Return the [X, Y] coordinate for the center point of the cell that contains the specified text.  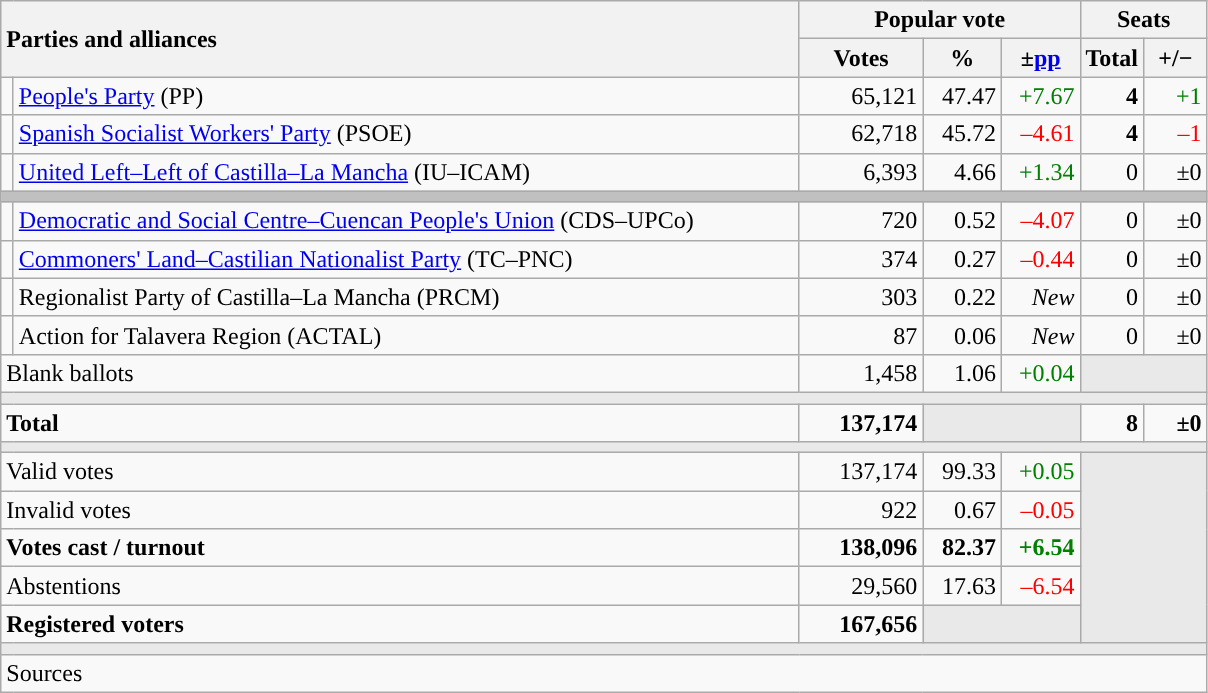
–4.07 [1040, 221]
Votes [861, 58]
+0.05 [1040, 472]
Commoners' Land–Castilian Nationalist Party (TC–PNC) [406, 259]
922 [861, 510]
Regionalist Party of Castilla–La Mancha (PRCM) [406, 297]
Popular vote [940, 20]
4.66 [962, 172]
+7.67 [1040, 96]
45.72 [962, 134]
65,121 [861, 96]
Abstentions [400, 586]
Action for Talavera Region (ACTAL) [406, 335]
167,656 [861, 624]
–0.44 [1040, 259]
–1 [1176, 134]
% [962, 58]
Parties and alliances [400, 39]
+6.54 [1040, 548]
82.37 [962, 548]
1,458 [861, 373]
Registered voters [400, 624]
±pp [1040, 58]
6,393 [861, 172]
374 [861, 259]
47.47 [962, 96]
Invalid votes [400, 510]
303 [861, 297]
138,096 [861, 548]
Democratic and Social Centre–Cuencan People's Union (CDS–UPCo) [406, 221]
United Left–Left of Castilla–La Mancha (IU–ICAM) [406, 172]
62,718 [861, 134]
0.22 [962, 297]
+0.04 [1040, 373]
–4.61 [1040, 134]
+1 [1176, 96]
8 [1112, 423]
+/− [1176, 58]
720 [861, 221]
Seats [1144, 20]
–6.54 [1040, 586]
1.06 [962, 373]
People's Party (PP) [406, 96]
Votes cast / turnout [400, 548]
0.06 [962, 335]
17.63 [962, 586]
0.52 [962, 221]
Valid votes [400, 472]
87 [861, 335]
Blank ballots [400, 373]
Sources [604, 673]
29,560 [861, 586]
0.27 [962, 259]
0.67 [962, 510]
99.33 [962, 472]
Spanish Socialist Workers' Party (PSOE) [406, 134]
–0.05 [1040, 510]
+1.34 [1040, 172]
